For the text-containing cell, return its midpoint in (X, Y) coordinate format. 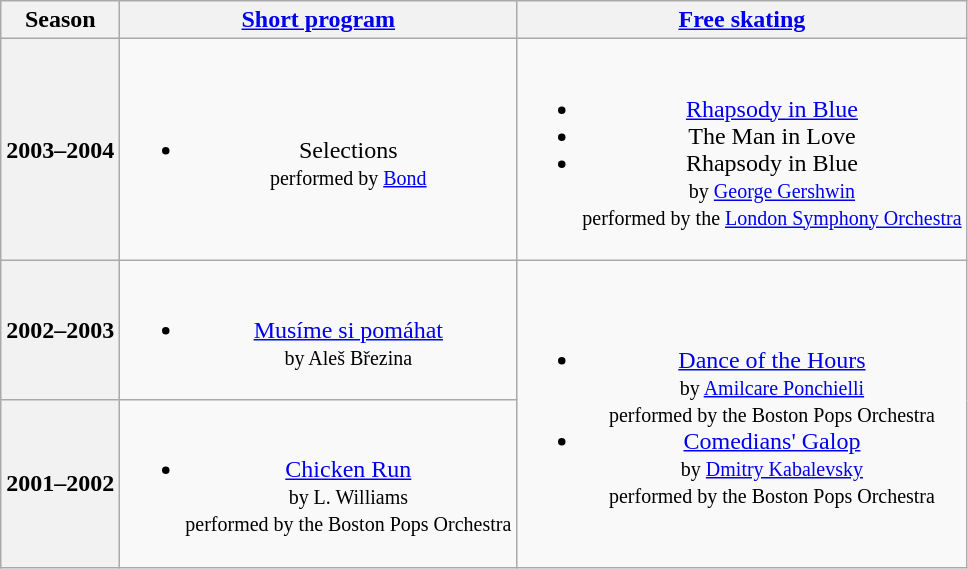
Short program (318, 20)
Chicken Run by L. Williams performed by the Boston Pops Orchestra (318, 484)
2002–2003 (60, 330)
Selections performed by Bond (318, 150)
2001–2002 (60, 484)
Season (60, 20)
Rhapsody in BlueThe Man in LoveRhapsody in Blue by George Gershwin performed by the London Symphony Orchestra (742, 150)
2003–2004 (60, 150)
Free skating (742, 20)
Musíme si pomáhat by Aleš Březina (318, 330)
